Search for the cell housing the specified text and yield its (x, y) center coordinate. 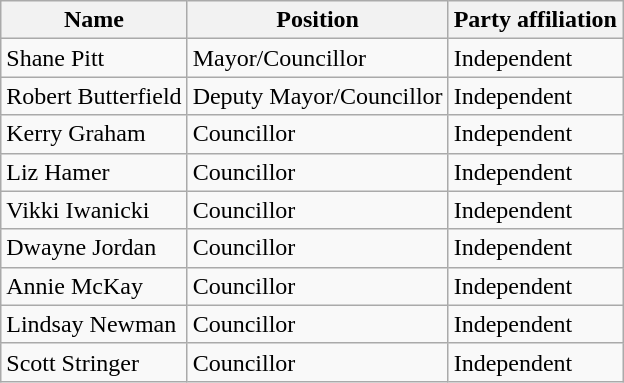
Shane Pitt (94, 58)
Annie McKay (94, 286)
Mayor/Councillor (318, 58)
Dwayne Jordan (94, 248)
Deputy Mayor/Councillor (318, 96)
Party affiliation (535, 20)
Name (94, 20)
Lindsay Newman (94, 324)
Scott Stringer (94, 362)
Vikki Iwanicki (94, 210)
Position (318, 20)
Liz Hamer (94, 172)
Kerry Graham (94, 134)
Robert Butterfield (94, 96)
